Extract the [X, Y] coordinate from the center of the cell holding the provided text.  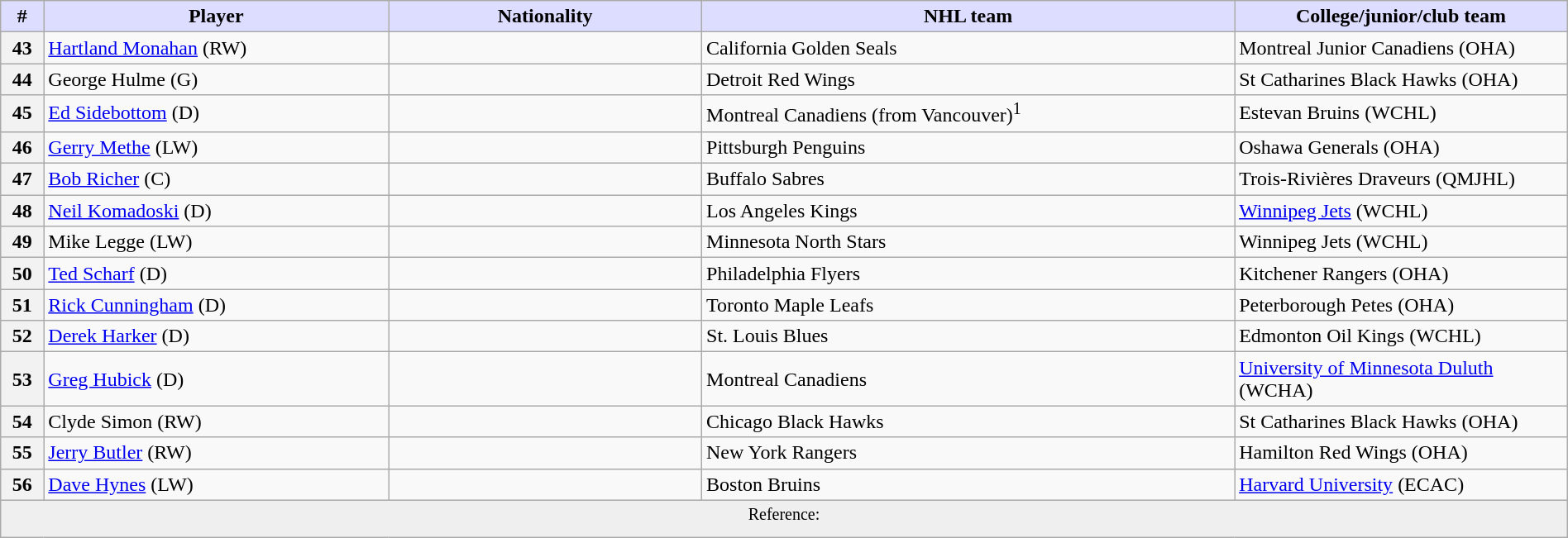
Detroit Red Wings [968, 79]
Dave Hynes (LW) [217, 484]
Clyde Simon (RW) [217, 421]
43 [22, 48]
Neil Komadoski (D) [217, 211]
Ted Scharf (D) [217, 274]
California Golden Seals [968, 48]
51 [22, 305]
Hamilton Red Wings (OHA) [1401, 453]
Toronto Maple Leafs [968, 305]
George Hulme (G) [217, 79]
Pittsburgh Penguins [968, 147]
Mike Legge (LW) [217, 242]
Harvard University (ECAC) [1401, 484]
Player [217, 17]
Greg Hubick (D) [217, 379]
Edmonton Oil Kings (WCHL) [1401, 336]
44 [22, 79]
Los Angeles Kings [968, 211]
46 [22, 147]
Peterborough Petes (OHA) [1401, 305]
Rick Cunningham (D) [217, 305]
St. Louis Blues [968, 336]
54 [22, 421]
48 [22, 211]
Ed Sidebottom (D) [217, 114]
Jerry Butler (RW) [217, 453]
56 [22, 484]
Montreal Canadiens (from Vancouver)1 [968, 114]
45 [22, 114]
College/junior/club team [1401, 17]
# [22, 17]
Estevan Bruins (WCHL) [1401, 114]
Oshawa Generals (OHA) [1401, 147]
Boston Bruins [968, 484]
Montreal Canadiens [968, 379]
Montreal Junior Canadiens (OHA) [1401, 48]
Chicago Black Hawks [968, 421]
New York Rangers [968, 453]
55 [22, 453]
49 [22, 242]
52 [22, 336]
Hartland Monahan (RW) [217, 48]
53 [22, 379]
Philadelphia Flyers [968, 274]
47 [22, 179]
Gerry Methe (LW) [217, 147]
Buffalo Sabres [968, 179]
Reference: [784, 519]
NHL team [968, 17]
Nationality [546, 17]
50 [22, 274]
Derek Harker (D) [217, 336]
Trois-Rivières Draveurs (QMJHL) [1401, 179]
Bob Richer (C) [217, 179]
Kitchener Rangers (OHA) [1401, 274]
University of Minnesota Duluth (WCHA) [1401, 379]
Minnesota North Stars [968, 242]
